Locate the cell with the specified text and output its [X, Y] center coordinate. 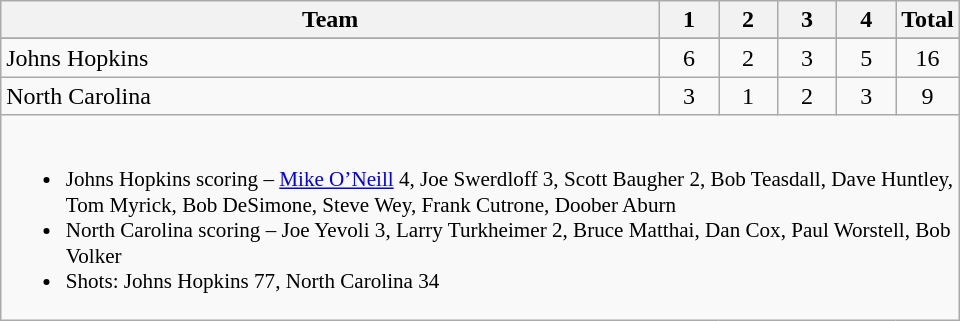
Total [928, 20]
4 [866, 20]
Johns Hopkins [330, 58]
North Carolina [330, 96]
5 [866, 58]
Team [330, 20]
6 [688, 58]
9 [928, 96]
16 [928, 58]
